Capture the cell that displays the provided text and extract its [X, Y] central coordinate. 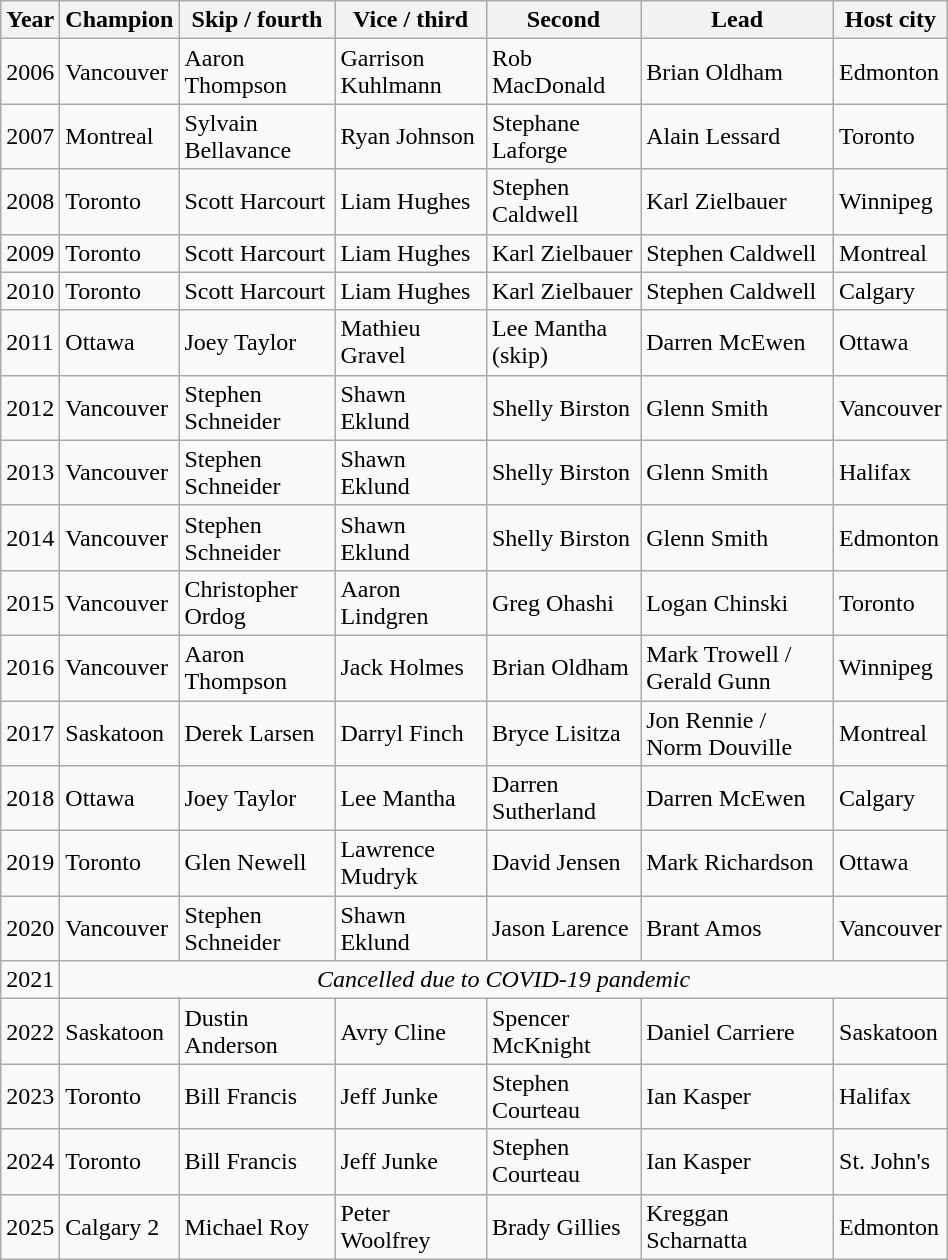
2020 [30, 928]
Darren Sutherland [563, 798]
Brant Amos [738, 928]
Kreggan Scharnatta [738, 1226]
Derek Larsen [257, 732]
Greg Ohashi [563, 602]
2024 [30, 1162]
2019 [30, 864]
Second [563, 20]
2017 [30, 732]
2022 [30, 1032]
Cancelled due to COVID-19 pandemic [504, 980]
Host city [891, 20]
2008 [30, 202]
Peter Woolfrey [411, 1226]
Spencer McKnight [563, 1032]
Champion [120, 20]
Michael Roy [257, 1226]
Lee Mantha [411, 798]
2007 [30, 136]
2015 [30, 602]
Skip / fourth [257, 20]
Avry Cline [411, 1032]
2009 [30, 253]
Dustin Anderson [257, 1032]
Jason Larence [563, 928]
2014 [30, 538]
Lee Mantha (skip) [563, 342]
Bryce Lisitza [563, 732]
2025 [30, 1226]
Vice / third [411, 20]
2010 [30, 291]
Year [30, 20]
Stephane Laforge [563, 136]
Jon Rennie / Norm Douville [738, 732]
Mark Trowell / Gerald Gunn [738, 668]
2012 [30, 408]
2018 [30, 798]
David Jensen [563, 864]
2011 [30, 342]
2021 [30, 980]
2013 [30, 472]
Mathieu Gravel [411, 342]
Daniel Carriere [738, 1032]
Rob MacDonald [563, 72]
Brady Gillies [563, 1226]
Ryan Johnson [411, 136]
Alain Lessard [738, 136]
Lead [738, 20]
St. John's [891, 1162]
Glen Newell [257, 864]
Christopher Ordog [257, 602]
Logan Chinski [738, 602]
Aaron Lindgren [411, 602]
Jack Holmes [411, 668]
Garrison Kuhlmann [411, 72]
2023 [30, 1096]
Darryl Finch [411, 732]
2006 [30, 72]
Sylvain Bellavance [257, 136]
Mark Richardson [738, 864]
2016 [30, 668]
Lawrence Mudryk [411, 864]
Calgary 2 [120, 1226]
